Capture the cell that displays the provided text and extract its [x, y] central coordinate. 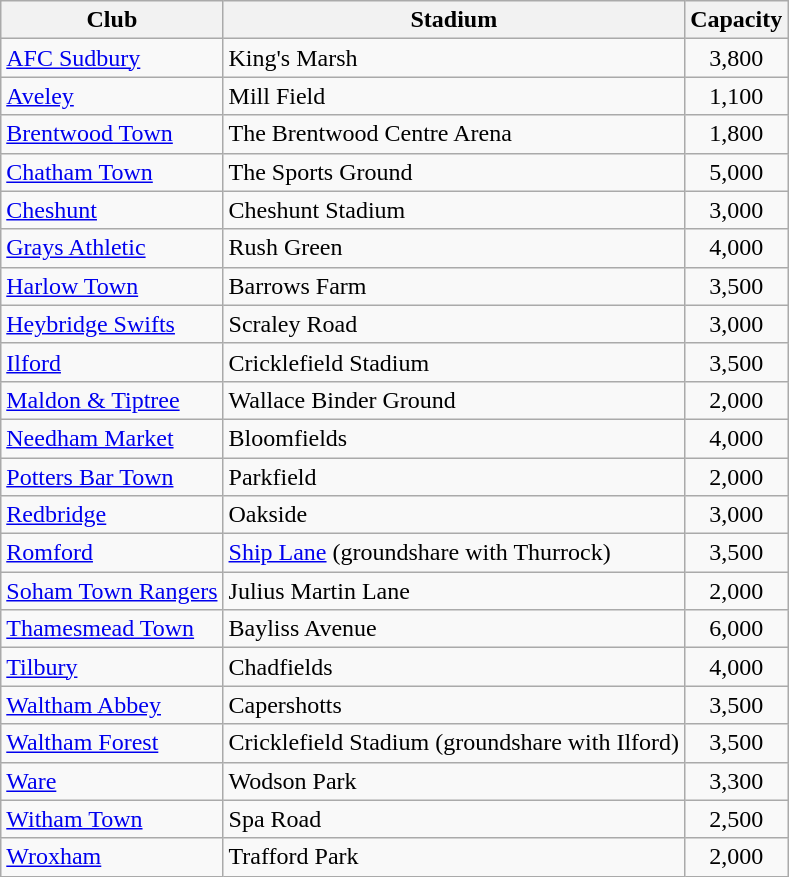
Grays Athletic [112, 248]
Maldon & Tiptree [112, 400]
Scraley Road [454, 324]
6,000 [736, 629]
Parkfield [454, 477]
Potters Bar Town [112, 477]
Romford [112, 553]
Needham Market [112, 438]
Mill Field [454, 96]
Brentwood Town [112, 134]
Tilbury [112, 667]
Cricklefield Stadium [454, 362]
Wallace Binder Ground [454, 400]
Julius Martin Lane [454, 591]
Cheshunt [112, 210]
1,100 [736, 96]
The Brentwood Centre Arena [454, 134]
King's Marsh [454, 58]
AFC Sudbury [112, 58]
Stadium [454, 20]
Soham Town Rangers [112, 591]
Ship Lane (groundshare with Thurrock) [454, 553]
Chadfields [454, 667]
Wroxham [112, 857]
The Sports Ground [454, 172]
Ilford [112, 362]
3,300 [736, 781]
Redbridge [112, 515]
Harlow Town [112, 286]
Waltham Abbey [112, 705]
3,800 [736, 58]
Ware [112, 781]
Bayliss Avenue [454, 629]
Rush Green [454, 248]
Oakside [454, 515]
Cricklefield Stadium (groundshare with Ilford) [454, 743]
Heybridge Swifts [112, 324]
Bloomfields [454, 438]
Wodson Park [454, 781]
1,800 [736, 134]
Spa Road [454, 819]
Barrows Farm [454, 286]
Trafford Park [454, 857]
Capacity [736, 20]
Aveley [112, 96]
5,000 [736, 172]
2,500 [736, 819]
Cheshunt Stadium [454, 210]
Thamesmead Town [112, 629]
Witham Town [112, 819]
Waltham Forest [112, 743]
Chatham Town [112, 172]
Club [112, 20]
Capershotts [454, 705]
